Search for the cell housing the specified text and yield its (x, y) center coordinate. 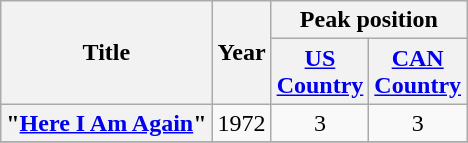
1972 (242, 123)
CANCountry (418, 72)
Title (106, 52)
Peak position (368, 20)
"Here I Am Again" (106, 123)
USCountry (320, 72)
Year (242, 52)
